Search for the cell housing the specified text and yield its (X, Y) center coordinate. 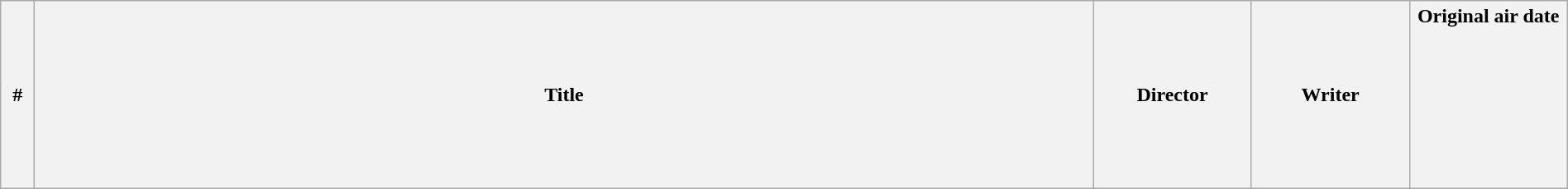
Writer (1330, 94)
Director (1173, 94)
Original air date (1489, 94)
Title (564, 94)
# (18, 94)
